Return [X, Y] of the center of cell containing provided text 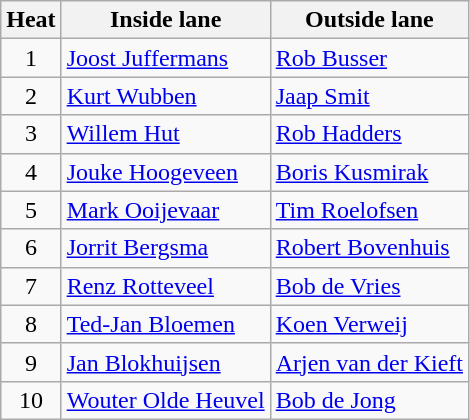
8 [31, 324]
Ted-Jan Bloemen [166, 324]
Heat [31, 20]
5 [31, 210]
Outside lane [369, 20]
6 [31, 248]
Jan Blokhuijsen [166, 362]
Jouke Hoogeveen [166, 172]
Renz Rotteveel [166, 286]
Robert Bovenhuis [369, 248]
Bob de Jong [369, 400]
9 [31, 362]
Boris Kusmirak [369, 172]
Koen Verweij [369, 324]
4 [31, 172]
Wouter Olde Heuvel [166, 400]
Tim Roelofsen [369, 210]
Mark Ooijevaar [166, 210]
Bob de Vries [369, 286]
Rob Busser [369, 58]
3 [31, 134]
Willem Hut [166, 134]
Joost Juffermans [166, 58]
Rob Hadders [369, 134]
Arjen van der Kieft [369, 362]
Kurt Wubben [166, 96]
10 [31, 400]
1 [31, 58]
7 [31, 286]
Jaap Smit [369, 96]
Jorrit Bergsma [166, 248]
Inside lane [166, 20]
2 [31, 96]
